Find where the given text appears and provide that cell's center as [X, Y] coordinate. 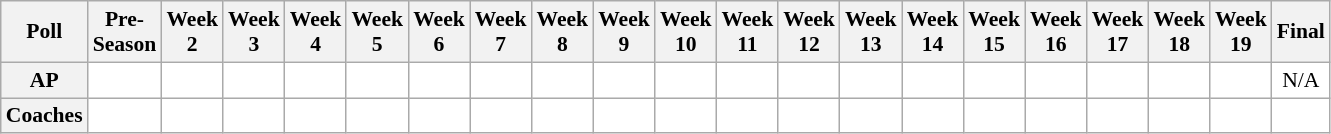
Week4 [316, 32]
Week11 [748, 32]
Week17 [1118, 32]
Week18 [1179, 32]
Week9 [624, 32]
Week3 [254, 32]
N/A [1301, 80]
Week13 [871, 32]
Week8 [562, 32]
Week19 [1241, 32]
Week16 [1056, 32]
Poll [44, 32]
Week6 [439, 32]
Week2 [192, 32]
Week10 [686, 32]
Week7 [501, 32]
Coaches [44, 116]
Week14 [933, 32]
Final [1301, 32]
Pre-Season [125, 32]
Week12 [809, 32]
Week5 [377, 32]
Week15 [994, 32]
AP [44, 80]
